Identify which cell holds the provided text, then report its (X, Y) central coordinate. 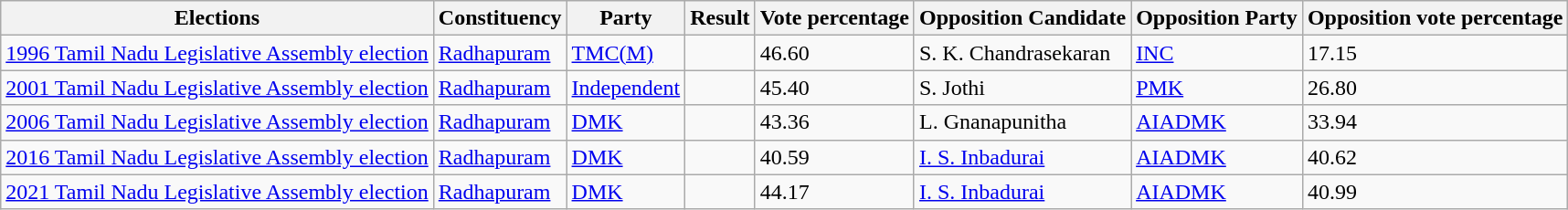
44.17 (834, 192)
2001 Tamil Nadu Legislative Assembly election (217, 88)
40.59 (834, 157)
Constituency (500, 18)
17.15 (1435, 53)
26.80 (1435, 88)
45.40 (834, 88)
TMC(M) (626, 53)
Opposition vote percentage (1435, 18)
40.62 (1435, 157)
PMK (1217, 88)
S. K. Chandrasekaran (1022, 53)
33.94 (1435, 122)
1996 Tamil Nadu Legislative Assembly election (217, 53)
46.60 (834, 53)
Vote percentage (834, 18)
2021 Tamil Nadu Legislative Assembly election (217, 192)
Independent (626, 88)
40.99 (1435, 192)
2016 Tamil Nadu Legislative Assembly election (217, 157)
S. Jothi (1022, 88)
Opposition Candidate (1022, 18)
Result (720, 18)
Opposition Party (1217, 18)
Elections (217, 18)
43.36 (834, 122)
Party (626, 18)
INC (1217, 53)
L. Gnanapunitha (1022, 122)
2006 Tamil Nadu Legislative Assembly election (217, 122)
